Determine the (X, Y) coordinate at the center of the cell enclosing the given text.  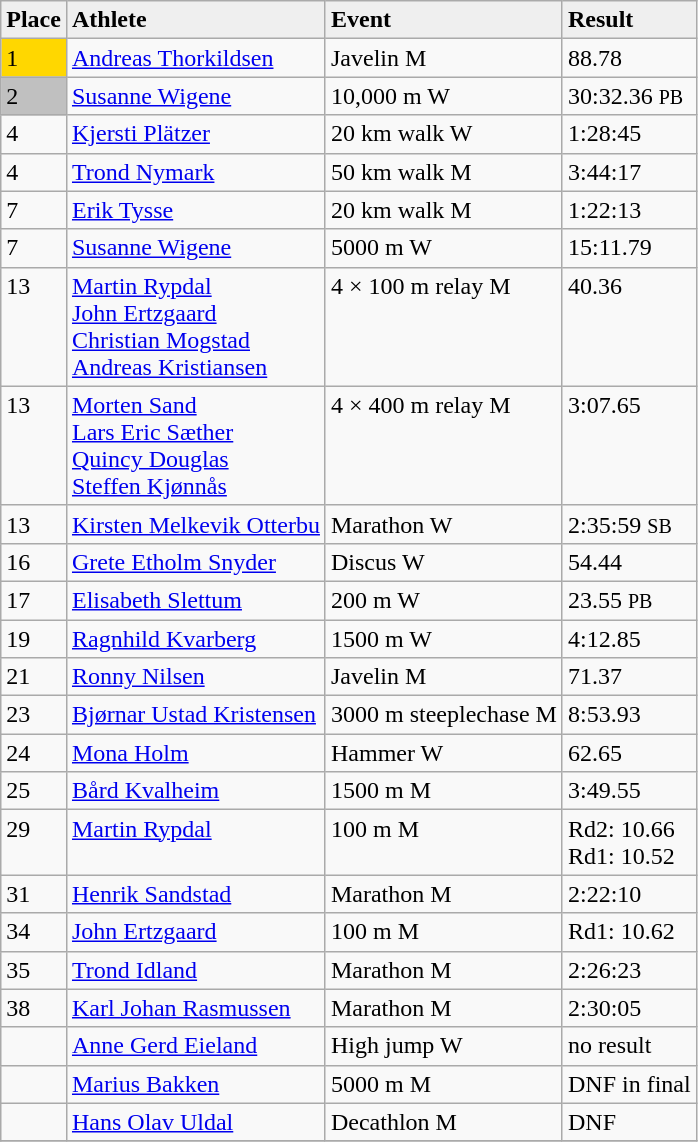
1:22:13 (629, 210)
3:07.65 (629, 446)
200 m W (444, 600)
Anne Gerd Eieland (196, 1046)
50 km walk M (444, 172)
Hans Olav Uldal (196, 1122)
Marathon W (444, 524)
Karl Johan Rasmussen (196, 1008)
Andreas Thorkildsen (196, 58)
1500 m W (444, 639)
John Ertzgaard (196, 932)
Athlete (196, 20)
10,000 m W (444, 96)
15:11.79 (629, 248)
Kirsten Melkevik Otterbu (196, 524)
Marius Bakken (196, 1084)
17 (34, 600)
Decathlon M (444, 1122)
Morten SandLars Eric SætherQuincy DouglasSteffen Kjønnås (196, 446)
25 (34, 791)
Ronny Nilsen (196, 677)
Rd2: 10.66Rd1: 10.52 (629, 842)
5000 m W (444, 248)
62.65 (629, 753)
Martin Rypdal (196, 842)
High jump W (444, 1046)
Erik Tysse (196, 210)
1:28:45 (629, 134)
3:49.55 (629, 791)
88.78 (629, 58)
4 × 400 m relay M (444, 446)
24 (34, 753)
2:35:59 SB (629, 524)
3:44:17 (629, 172)
2:22:10 (629, 894)
20 km walk M (444, 210)
21 (34, 677)
Grete Etholm Snyder (196, 562)
8:53.93 (629, 715)
DNF in final (629, 1084)
no result (629, 1046)
29 (34, 842)
Result (629, 20)
DNF (629, 1122)
35 (34, 970)
31 (34, 894)
Discus W (444, 562)
5000 m M (444, 1084)
71.37 (629, 677)
Bård Kvalheim (196, 791)
Elisabeth Slettum (196, 600)
20 km walk W (444, 134)
40.36 (629, 326)
1500 m M (444, 791)
3000 m steeplechase M (444, 715)
Martin RypdalJohn ErtzgaardChristian MogstadAndreas Kristiansen (196, 326)
2:30:05 (629, 1008)
4 × 100 m relay M (444, 326)
23.55 PB (629, 600)
16 (34, 562)
Place (34, 20)
Rd1: 10.62 (629, 932)
23 (34, 715)
Mona Holm (196, 753)
38 (34, 1008)
1 (34, 58)
30:32.36 PB (629, 96)
Kjersti Plätzer (196, 134)
19 (34, 639)
2:26:23 (629, 970)
Event (444, 20)
Bjørnar Ustad Kristensen (196, 715)
Henrik Sandstad (196, 894)
2 (34, 96)
4:12.85 (629, 639)
Ragnhild Kvarberg (196, 639)
54.44 (629, 562)
Hammer W (444, 753)
Trond Idland (196, 970)
34 (34, 932)
Trond Nymark (196, 172)
